From the cell containing the given text, extract its center point as (X, Y) coordinate. 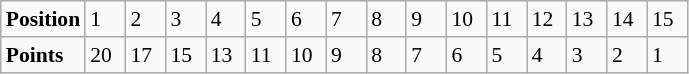
Position (43, 19)
14 (627, 19)
Points (43, 55)
12 (547, 19)
17 (145, 55)
20 (105, 55)
